Provide the [x, y] coordinate of the cell's center where the given text is located.  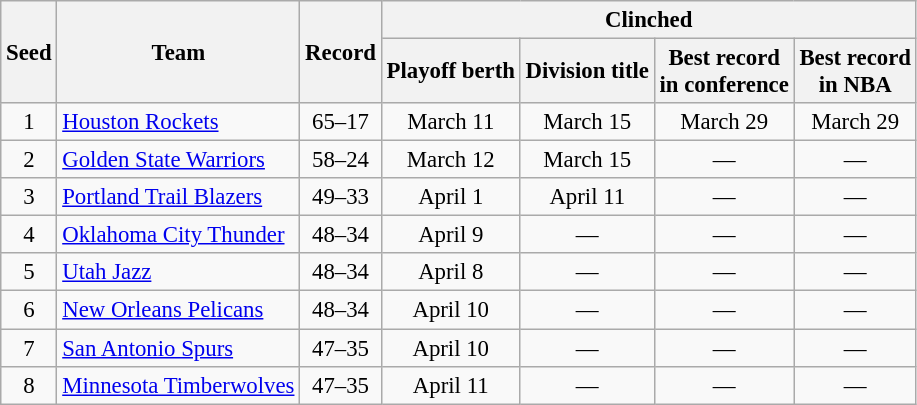
Best record in NBA [855, 72]
Portland Trail Blazers [178, 197]
Minnesota Timberwolves [178, 385]
7 [29, 348]
5 [29, 273]
Team [178, 52]
4 [29, 235]
April 8 [450, 273]
Seed [29, 52]
Record [340, 52]
Oklahoma City Thunder [178, 235]
49–33 [340, 197]
Best record in conference [724, 72]
Golden State Warriors [178, 160]
Houston Rockets [178, 122]
Utah Jazz [178, 273]
March 12 [450, 160]
Playoff berth [450, 72]
58–24 [340, 160]
2 [29, 160]
San Antonio Spurs [178, 348]
March 11 [450, 122]
Clinched [648, 20]
New Orleans Pelicans [178, 310]
1 [29, 122]
8 [29, 385]
Division title [587, 72]
April 9 [450, 235]
April 1 [450, 197]
3 [29, 197]
6 [29, 310]
65–17 [340, 122]
